Provide the [x, y] coordinate of the cell's center where the given text is located.  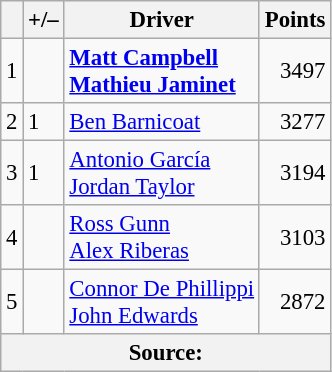
2 [12, 122]
Points [294, 20]
Ross Gunn Alex Riberas [162, 238]
Source: [166, 353]
3103 [294, 238]
4 [12, 238]
3194 [294, 174]
5 [12, 302]
Antonio García Jordan Taylor [162, 174]
+/– [44, 20]
Ben Barnicoat [162, 122]
3497 [294, 72]
3277 [294, 122]
Connor De Phillippi John Edwards [162, 302]
2872 [294, 302]
3 [12, 174]
Matt Campbell Mathieu Jaminet [162, 72]
Driver [162, 20]
